Provide the [x, y] coordinate of the cell's center where the given text is located.  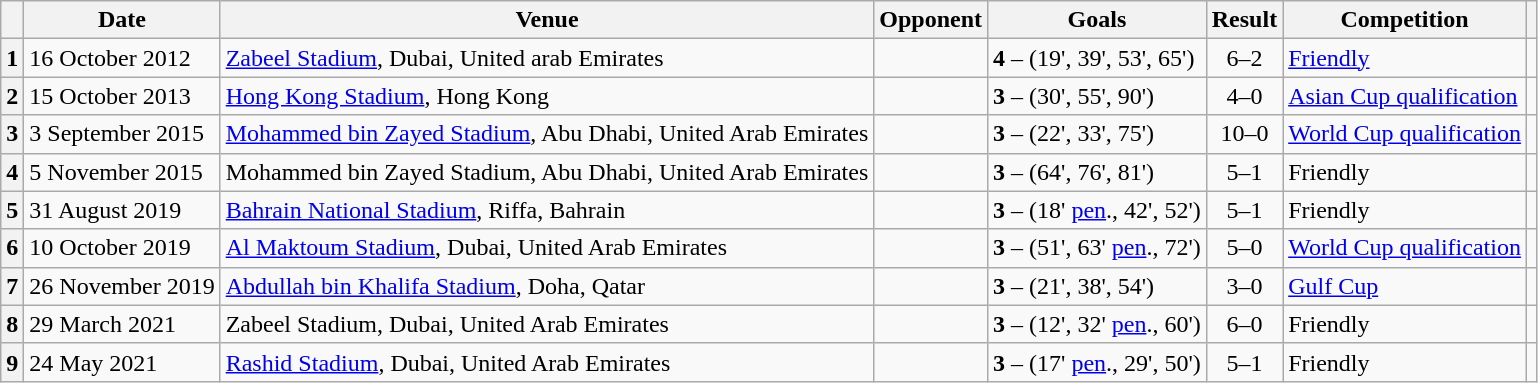
Zabeel Stadium, Dubai, United Arab Emirates [547, 324]
6–2 [1244, 58]
Bahrain National Stadium, Riffa, Bahrain [547, 210]
Opponent [931, 20]
Goals [1098, 20]
3 – (64', 76', 81') [1098, 172]
24 May 2021 [122, 362]
6 [12, 248]
Asian Cup qualification [1405, 96]
3–0 [1244, 286]
3 – (30', 55', 90') [1098, 96]
3 – (18' pen., 42', 52') [1098, 210]
Zabeel Stadium, Dubai, United arab Emirates [547, 58]
5 [12, 210]
Gulf Cup [1405, 286]
3 – (21', 38', 54') [1098, 286]
3 – (51', 63' pen., 72') [1098, 248]
5 November 2015 [122, 172]
3 [12, 134]
6–0 [1244, 324]
4–0 [1244, 96]
Rashid Stadium, Dubai, United Arab Emirates [547, 362]
1 [12, 58]
9 [12, 362]
Result [1244, 20]
Venue [547, 20]
3 – (17' pen., 29', 50') [1098, 362]
Abdullah bin Khalifa Stadium, Doha, Qatar [547, 286]
4 – (19', 39', 53', 65') [1098, 58]
Date [122, 20]
Competition [1405, 20]
4 [12, 172]
3 – (12', 32' pen., 60') [1098, 324]
Al Maktoum Stadium, Dubai, United Arab Emirates [547, 248]
7 [12, 286]
26 November 2019 [122, 286]
16 October 2012 [122, 58]
2 [12, 96]
29 March 2021 [122, 324]
10–0 [1244, 134]
Hong Kong Stadium, Hong Kong [547, 96]
8 [12, 324]
15 October 2013 [122, 96]
3 – (22', 33', 75') [1098, 134]
10 October 2019 [122, 248]
5–0 [1244, 248]
31 August 2019 [122, 210]
3 September 2015 [122, 134]
